Capture the cell that displays the provided text and extract its [X, Y] central coordinate. 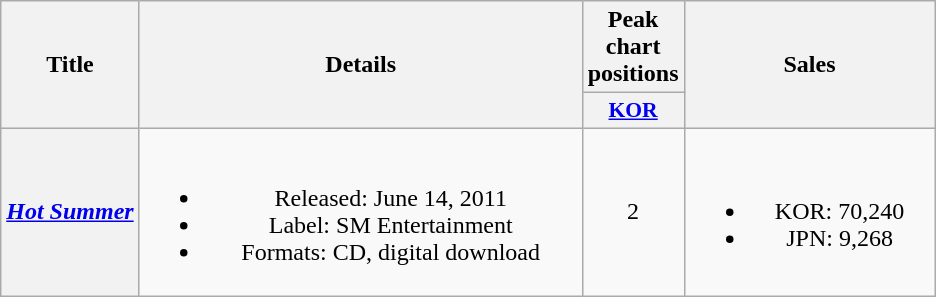
KOR: 70,240JPN: 9,268 [810, 212]
Sales [810, 65]
Released: June 14, 2011Label: SM EntertainmentFormats: CD, digital download [360, 212]
Details [360, 65]
Title [70, 65]
KOR [633, 111]
Peak chart positions [633, 47]
Hot Summer [70, 212]
2 [633, 212]
